Extract the [x, y] coordinate from the center of the cell holding the provided text.  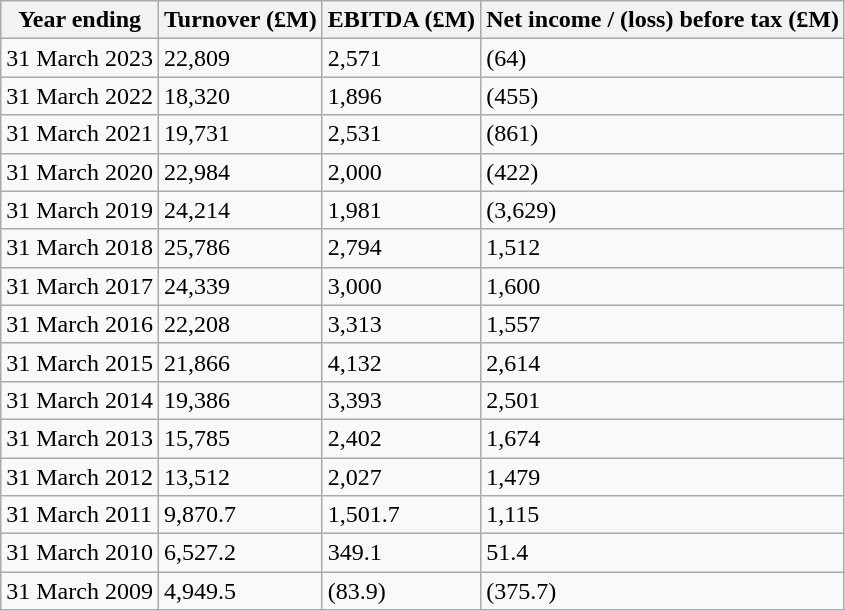
31 March 2013 [80, 438]
51.4 [663, 553]
31 March 2011 [80, 515]
25,786 [240, 248]
(455) [663, 96]
4,132 [401, 362]
31 March 2019 [80, 210]
(375.7) [663, 591]
(3,629) [663, 210]
2,794 [401, 248]
2,000 [401, 172]
31 March 2022 [80, 96]
3,313 [401, 324]
22,208 [240, 324]
1,501.7 [401, 515]
31 March 2018 [80, 248]
31 March 2023 [80, 58]
2,531 [401, 134]
(422) [663, 172]
31 March 2020 [80, 172]
21,866 [240, 362]
31 March 2012 [80, 477]
2,614 [663, 362]
Net income / (loss) before tax (£M) [663, 20]
1,896 [401, 96]
1,600 [663, 286]
(861) [663, 134]
31 March 2014 [80, 400]
1,512 [663, 248]
EBITDA (£M) [401, 20]
6,527.2 [240, 553]
1,479 [663, 477]
31 March 2016 [80, 324]
22,984 [240, 172]
1,115 [663, 515]
2,571 [401, 58]
31 March 2017 [80, 286]
18,320 [240, 96]
3,393 [401, 400]
1,981 [401, 210]
1,557 [663, 324]
2,402 [401, 438]
(83.9) [401, 591]
349.1 [401, 553]
19,386 [240, 400]
Turnover (£M) [240, 20]
(64) [663, 58]
9,870.7 [240, 515]
2,501 [663, 400]
1,674 [663, 438]
31 March 2015 [80, 362]
15,785 [240, 438]
31 March 2021 [80, 134]
Year ending [80, 20]
24,339 [240, 286]
19,731 [240, 134]
31 March 2009 [80, 591]
4,949.5 [240, 591]
13,512 [240, 477]
22,809 [240, 58]
24,214 [240, 210]
31 March 2010 [80, 553]
2,027 [401, 477]
3,000 [401, 286]
